Extract the [X, Y] coordinate from the center of the cell holding the provided text.  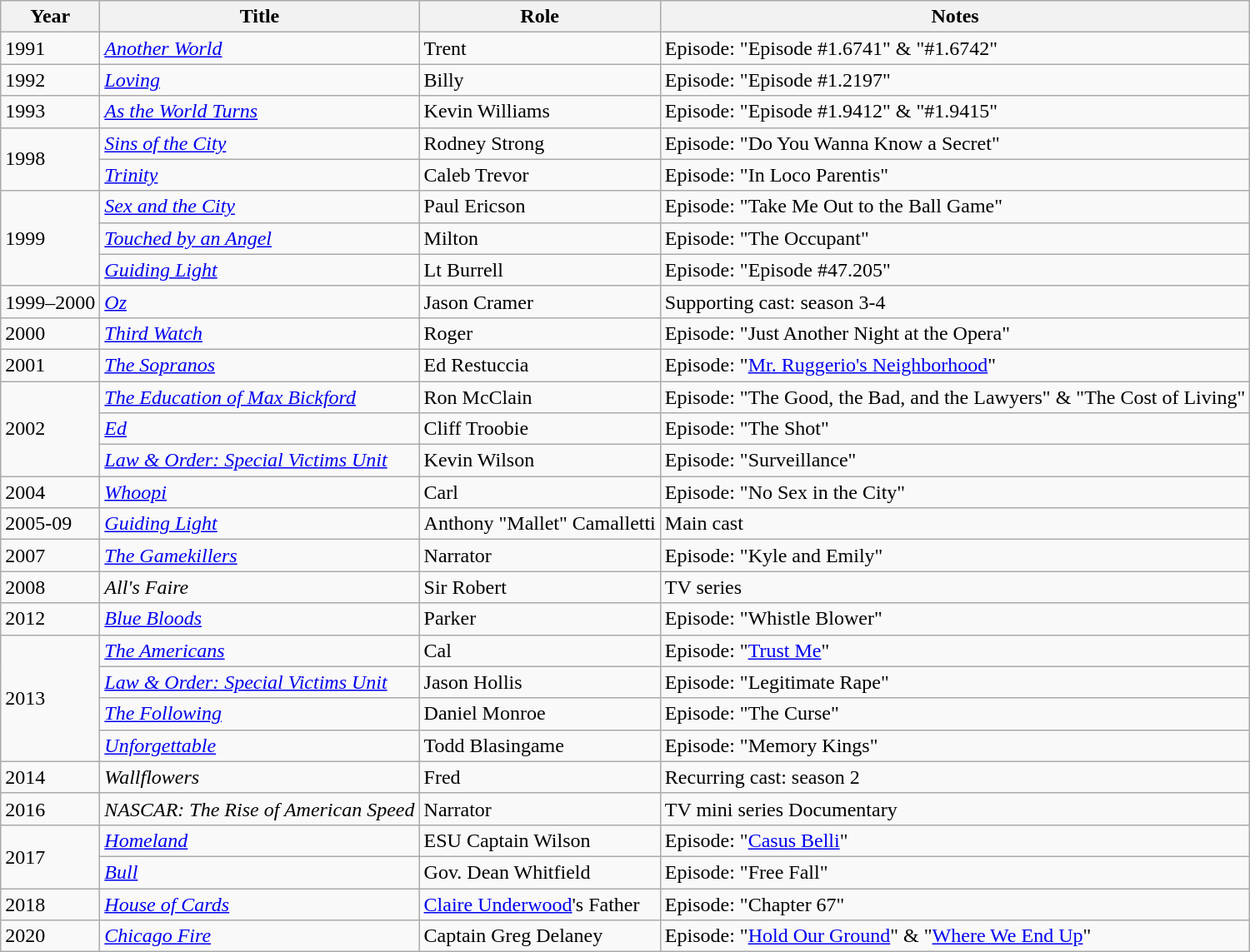
Cliff Troobie [540, 429]
2012 [50, 619]
Sex and the City [260, 207]
Episode: "In Loco Parentis" [955, 175]
Episode: "The Good, the Bad, and the Lawyers" & "The Cost of Living" [955, 397]
2016 [50, 809]
Parker [540, 619]
Sins of the City [260, 143]
Rodney Strong [540, 143]
The Americans [260, 650]
2014 [50, 777]
Notes [955, 17]
Touched by an Angel [260, 238]
Sir Robert [540, 587]
Episode: "Episode #1.2197" [955, 80]
Daniel Monroe [540, 714]
2020 [50, 936]
Whoopi [260, 492]
ESU Captain Wilson [540, 840]
Episode: "The Occupant" [955, 238]
2017 [50, 856]
Oz [260, 302]
Wallflowers [260, 777]
Gov. Dean Whitfield [540, 872]
Title [260, 17]
The Gamekillers [260, 556]
Kevin Williams [540, 112]
Year [50, 17]
As the World Turns [260, 112]
1998 [50, 159]
Episode: "Just Another Night at the Opera" [955, 333]
Third Watch [260, 333]
1992 [50, 80]
Todd Blasingame [540, 745]
Episode: "Episode #1.6741" & "#1.6742" [955, 48]
Supporting cast: season 3-4 [955, 302]
Carl [540, 492]
Episode: "Hold Our Ground" & "Where We End Up" [955, 936]
Milton [540, 238]
Caleb Trevor [540, 175]
Unforgettable [260, 745]
The Following [260, 714]
Episode: "Episode #47.205" [955, 270]
Ed [260, 429]
Episode: "No Sex in the City" [955, 492]
All's Faire [260, 587]
Episode: "Trust Me" [955, 650]
Ron McClain [540, 397]
Episode: "Free Fall" [955, 872]
Anthony "Mallet" Camalletti [540, 524]
Captain Greg Delaney [540, 936]
Main cast [955, 524]
Trent [540, 48]
Episode: "The Shot" [955, 429]
2004 [50, 492]
1993 [50, 112]
TV mini series Documentary [955, 809]
Jason Cramer [540, 302]
2018 [50, 904]
Episode: "Do You Wanna Know a Secret" [955, 143]
Episode: "Legitimate Rape" [955, 682]
Paul Ericson [540, 207]
Trinity [260, 175]
Episode: "Kyle and Emily" [955, 556]
2008 [50, 587]
Fred [540, 777]
2007 [50, 556]
Kevin Wilson [540, 461]
Recurring cast: season 2 [955, 777]
Homeland [260, 840]
2000 [50, 333]
Episode: "Surveillance" [955, 461]
Role [540, 17]
Lt Burrell [540, 270]
1991 [50, 48]
The Sopranos [260, 365]
2001 [50, 365]
Episode: "Take Me Out to the Ball Game" [955, 207]
Blue Bloods [260, 619]
1999–2000 [50, 302]
Episode: "Memory Kings" [955, 745]
NASCAR: The Rise of American Speed [260, 809]
Bull [260, 872]
Roger [540, 333]
Episode: "Episode #1.9412" & "#1.9415" [955, 112]
2005-09 [50, 524]
Another World [260, 48]
Chicago Fire [260, 936]
House of Cards [260, 904]
Billy [540, 80]
Episode: "Whistle Blower" [955, 619]
Episode: "Chapter 67" [955, 904]
Loving [260, 80]
Jason Hollis [540, 682]
Ed Restuccia [540, 365]
2013 [50, 698]
Claire Underwood's Father [540, 904]
2002 [50, 429]
1999 [50, 238]
The Education of Max Bickford [260, 397]
Episode: "The Curse" [955, 714]
Cal [540, 650]
Episode: "Mr. Ruggerio's Neighborhood" [955, 365]
TV series [955, 587]
Episode: "Casus Belli" [955, 840]
